Capture the cell that displays the provided text and extract its [x, y] central coordinate. 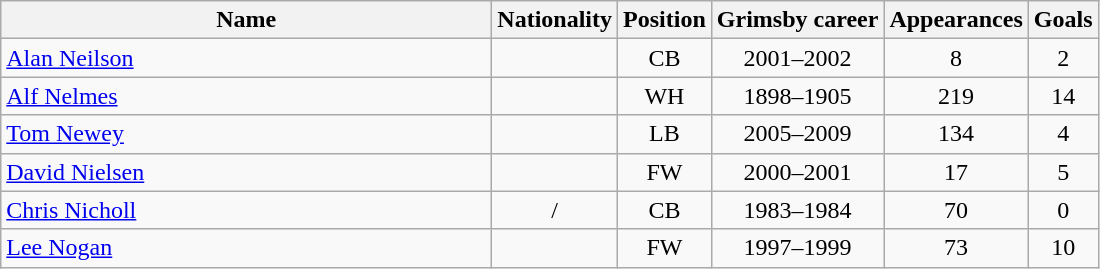
/ [555, 210]
Appearances [956, 20]
Alf Nelmes [246, 96]
Chris Nicholl [246, 210]
8 [956, 58]
5 [1063, 172]
70 [956, 210]
David Nielsen [246, 172]
Goals [1063, 20]
Alan Neilson [246, 58]
2001–2002 [798, 58]
134 [956, 134]
219 [956, 96]
14 [1063, 96]
1983–1984 [798, 210]
1898–1905 [798, 96]
2 [1063, 58]
2005–2009 [798, 134]
WH [665, 96]
2000–2001 [798, 172]
1997–1999 [798, 248]
Tom Newey [246, 134]
17 [956, 172]
4 [1063, 134]
Nationality [555, 20]
73 [956, 248]
LB [665, 134]
Lee Nogan [246, 248]
Name [246, 20]
Grimsby career [798, 20]
0 [1063, 210]
10 [1063, 248]
Position [665, 20]
